Find where the given text appears and provide that cell's center as [x, y] coordinate. 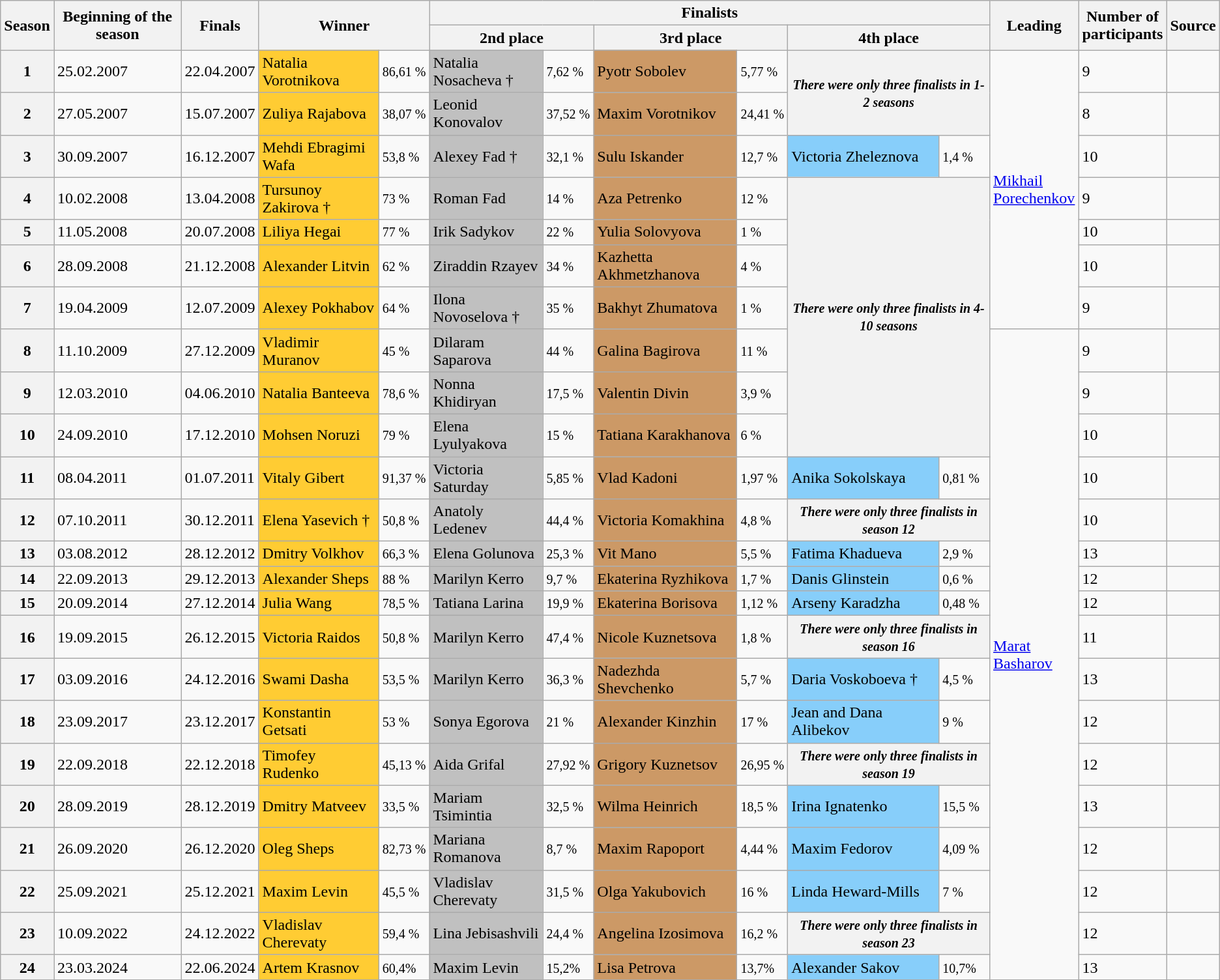
22 % [568, 232]
17 [27, 679]
45,5 % [404, 891]
24,4 % [568, 933]
6 [27, 266]
4 % [762, 266]
25.02.2007 [117, 72]
8,7 % [568, 848]
4 [27, 198]
24 [27, 967]
20 [27, 807]
22.09.2013 [117, 579]
Lina Jebisashvili [486, 933]
27.12.2014 [220, 603]
20.07.2008 [220, 232]
Elena Golunova [486, 554]
6 % [762, 435]
82,73 % [404, 848]
Tatiana Larina [486, 603]
3rd place [691, 38]
Sonya Egorova [486, 722]
12.03.2010 [117, 392]
1,7 % [762, 579]
Nicole Kuznetsova [665, 637]
Aida Grifal [486, 764]
Daria Voskoboeva † [864, 679]
24.09.2010 [117, 435]
04.06.2010 [220, 392]
21 [27, 848]
Fatima Khadueva [864, 554]
19,9 % [568, 603]
Natalia Banteeva [319, 392]
29.12.2013 [220, 579]
Source [1193, 25]
11.10.2009 [117, 351]
Irina Ignatenko [864, 807]
There were only three finalists in season 12 [889, 520]
1,97 % [762, 477]
10.09.2022 [117, 933]
Elena Yasevich † [319, 520]
23.09.2017 [117, 722]
16.12.2007 [220, 156]
Maxim Vorotnikov [665, 113]
28.09.2008 [117, 266]
14 [27, 579]
Anatoly Ledenev [486, 520]
91,37 % [404, 477]
2,9 % [965, 554]
There were only three finalists in season 16 [889, 637]
21 % [568, 722]
53 % [404, 722]
Vit Mano [665, 554]
86,61 % [404, 72]
Bakhyt Zhumatova [665, 308]
2nd place [512, 38]
Timofey Rudenko [319, 764]
Linda Heward-Mills [864, 891]
4th place [889, 38]
Victoria Zheleznova [864, 156]
45,13 % [404, 764]
24,41 % [762, 113]
Dmitry Volkhov [319, 554]
Konstantin Getsati [319, 722]
Maxim Fedorov [864, 848]
23.12.2017 [220, 722]
18,5 % [762, 807]
25.12.2021 [220, 891]
11.05.2008 [117, 232]
64 % [404, 308]
Olga Yakubovich [665, 891]
Marat Basharov [1034, 654]
25,3 % [568, 554]
Beginning of the season [117, 25]
There were only three finalists in season 19 [889, 764]
Angelina Izosimova [665, 933]
Finalists [710, 13]
10.02.2008 [117, 198]
12,7 % [762, 156]
22 [27, 891]
Zuliya Rajabova [319, 113]
45 % [404, 351]
5,5 % [762, 554]
Number of participants [1122, 25]
Season [27, 25]
4,44 % [762, 848]
26.12.2015 [220, 637]
11 % [762, 351]
23.03.2024 [117, 967]
Liliya Hegai [319, 232]
2 [27, 113]
Galina Bagirova [665, 351]
Irik Sadykov [486, 232]
Victoria Saturday [486, 477]
1,8 % [762, 637]
22.04.2007 [220, 72]
26.09.2020 [117, 848]
35 % [568, 308]
15 % [568, 435]
22.06.2024 [220, 967]
24.12.2016 [220, 679]
Leonid Konovalov [486, 113]
30.09.2007 [117, 156]
Winner [344, 25]
37,52 % [568, 113]
79 % [404, 435]
03.08.2012 [117, 554]
03.09.2016 [117, 679]
26.12.2020 [220, 848]
26,95 % [762, 764]
Lisa Petrova [665, 967]
Alexander Sheps [319, 579]
7 [27, 308]
14 % [568, 198]
13.04.2008 [220, 198]
Vitaly Gibert [319, 477]
Mariam Tsimintia [486, 807]
Mikhail Porechenkov [1034, 190]
Ekaterina Ryzhikova [665, 579]
Vlad Kadoni [665, 477]
Kazhetta Akhmetzhanova [665, 266]
Grigory Kuznetsov [665, 764]
4,8 % [762, 520]
77 % [404, 232]
Mariana Romanova [486, 848]
5 [27, 232]
Tatiana Karakhanova [665, 435]
28.12.2012 [220, 554]
08.04.2011 [117, 477]
Jean and Dana Alibekov [864, 722]
17,5 % [568, 392]
34 % [568, 266]
1,12 % [762, 603]
Natalia Nosacheva † [486, 72]
25.09.2021 [117, 891]
9 % [965, 722]
Leading [1034, 25]
15,2% [568, 967]
Maxim Rapoport [665, 848]
Ilona Novoselova † [486, 308]
59,4 % [404, 933]
27,92 % [568, 764]
24.12.2022 [220, 933]
Oleg Sheps [319, 848]
7,62 % [568, 72]
Victoria Raidos [319, 637]
0,81 % [965, 477]
19.04.2009 [117, 308]
15,5 % [965, 807]
Valentin Divin [665, 392]
17 % [762, 722]
22.12.2018 [220, 764]
Nadezhda Shevchenko [665, 679]
78,6 % [404, 392]
4,09 % [965, 848]
Nonna Khidiryan [486, 392]
28.12.2019 [220, 807]
5,77 % [762, 72]
Wilma Heinrich [665, 807]
1,4 % [965, 156]
0,6 % [965, 579]
66,3 % [404, 554]
Artem Krasnov [319, 967]
Alexander Sakov [864, 967]
33,5 % [404, 807]
Finals [220, 25]
4,5 % [965, 679]
32,1 % [568, 156]
16 % [762, 891]
18 [27, 722]
0,48 % [965, 603]
There were only three finalists in 1-2 seasons [889, 93]
Dmitry Matveev [319, 807]
47,4 % [568, 637]
Pyotr Sobolev [665, 72]
Victoria Komakhina [665, 520]
30.12.2011 [220, 520]
3 [27, 156]
Mehdi Ebragimi Wafa [319, 156]
23 [27, 933]
20.09.2014 [117, 603]
28.09.2019 [117, 807]
16 [27, 637]
21.12.2008 [220, 266]
Alexander Litvin [319, 266]
There were only three finalists in season 23 [889, 933]
Alexey Fad † [486, 156]
5,7 % [762, 679]
27.12.2009 [220, 351]
01.07.2011 [220, 477]
15 [27, 603]
Alexander Kinzhin [665, 722]
12 % [762, 198]
12.07.2009 [220, 308]
Ekaterina Borisova [665, 603]
60,4% [404, 967]
Ziraddin Rzayev [486, 266]
16,2 % [762, 933]
10,7% [965, 967]
Vladimir Muranov [319, 351]
27.05.2007 [117, 113]
Sulu Iskander [665, 156]
19.09.2015 [117, 637]
38,07 % [404, 113]
7 % [965, 891]
9,7 % [568, 579]
Julia Wang [319, 603]
19 [27, 764]
17.12.2010 [220, 435]
Dilaram Saparova [486, 351]
Yulia Solovyova [665, 232]
62 % [404, 266]
1 [27, 72]
53,8 % [404, 156]
Swami Dasha [319, 679]
36,3 % [568, 679]
32,5 % [568, 807]
Alexey Pokhabov [319, 308]
15.07.2007 [220, 113]
22.09.2018 [117, 764]
Arseny Karadzha [864, 603]
73 % [404, 198]
Roman Fad [486, 198]
78,5 % [404, 603]
Danis Glinstein [864, 579]
Aza Petrenko [665, 198]
Elena Lyulyakova [486, 435]
13,7% [762, 967]
07.10.2011 [117, 520]
Natalia Vorotnikova [319, 72]
31,5 % [568, 891]
Tursunoy Zakirova † [319, 198]
5,85 % [568, 477]
44,4 % [568, 520]
44 % [568, 351]
There were only three finalists in 4-10 seasons [889, 317]
53,5 % [404, 679]
88 % [404, 579]
3,9 % [762, 392]
Mohsen Noruzi [319, 435]
Anika Sokolskaya [864, 477]
